Output the [X, Y] coordinate of the center of the cell containing the given text.  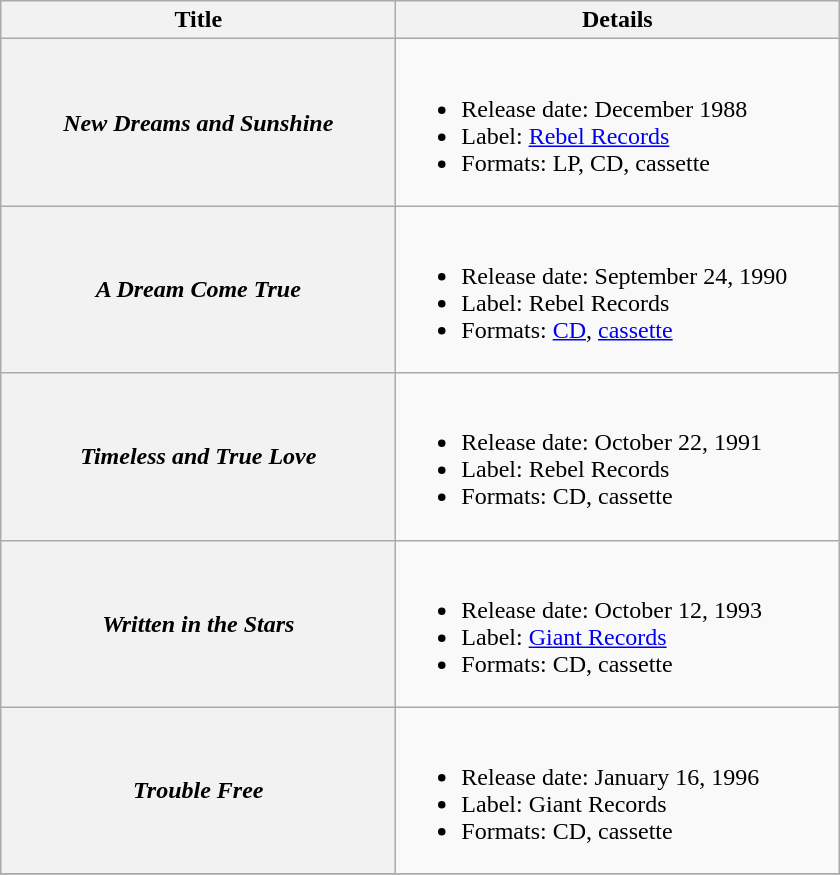
Release date: January 16, 1996Label: Giant RecordsFormats: CD, cassette [618, 790]
Details [618, 20]
A Dream Come True [198, 290]
Trouble Free [198, 790]
Title [198, 20]
Release date: October 22, 1991Label: Rebel RecordsFormats: CD, cassette [618, 456]
Release date: October 12, 1993Label: Giant RecordsFormats: CD, cassette [618, 624]
Timeless and True Love [198, 456]
Written in the Stars [198, 624]
Release date: September 24, 1990Label: Rebel RecordsFormats: CD, cassette [618, 290]
New Dreams and Sunshine [198, 122]
Release date: December 1988Label: Rebel RecordsFormats: LP, CD, cassette [618, 122]
